Return the [x, y] coordinate for the center point of the cell that contains the specified text.  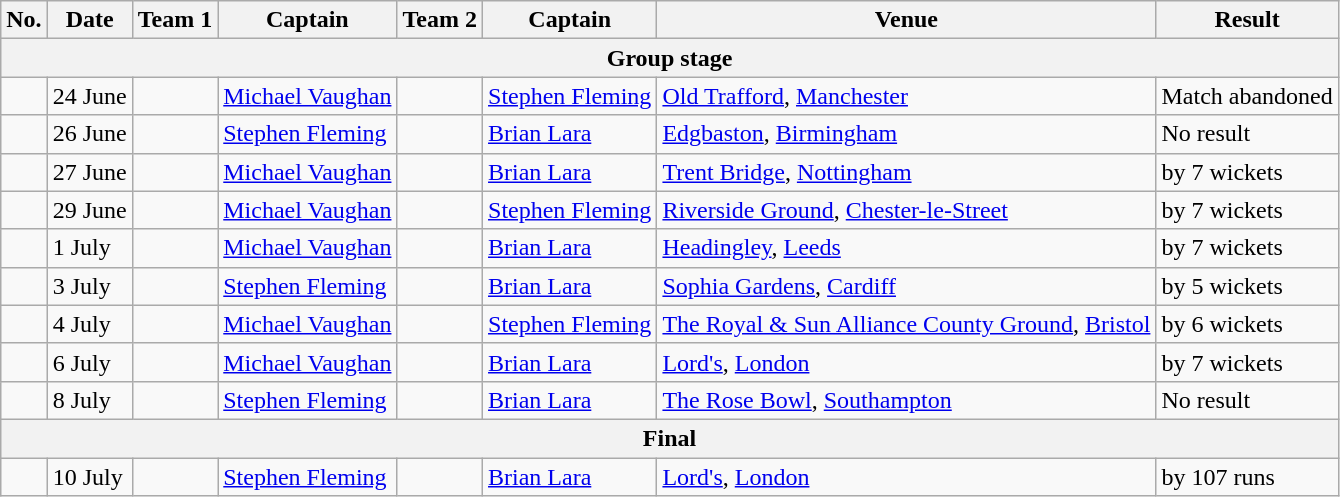
Result [1247, 20]
Riverside Ground, Chester-le-Street [906, 210]
6 July [90, 362]
Edgbaston, Birmingham [906, 134]
4 July [90, 324]
The Royal & Sun Alliance County Ground, Bristol [906, 324]
Date [90, 20]
by 6 wickets [1247, 324]
1 July [90, 248]
29 June [90, 210]
Old Trafford, Manchester [906, 96]
Headingley, Leeds [906, 248]
Final [670, 438]
by 107 runs [1247, 477]
27 June [90, 172]
Match abandoned [1247, 96]
Group stage [670, 58]
26 June [90, 134]
by 5 wickets [1247, 286]
Sophia Gardens, Cardiff [906, 286]
Team 2 [440, 20]
8 July [90, 400]
10 July [90, 477]
Venue [906, 20]
Trent Bridge, Nottingham [906, 172]
The Rose Bowl, Southampton [906, 400]
No. [24, 20]
24 June [90, 96]
Team 1 [175, 20]
3 July [90, 286]
